Scan for the cell matching the given text and deliver its [x, y] coordinate at center. 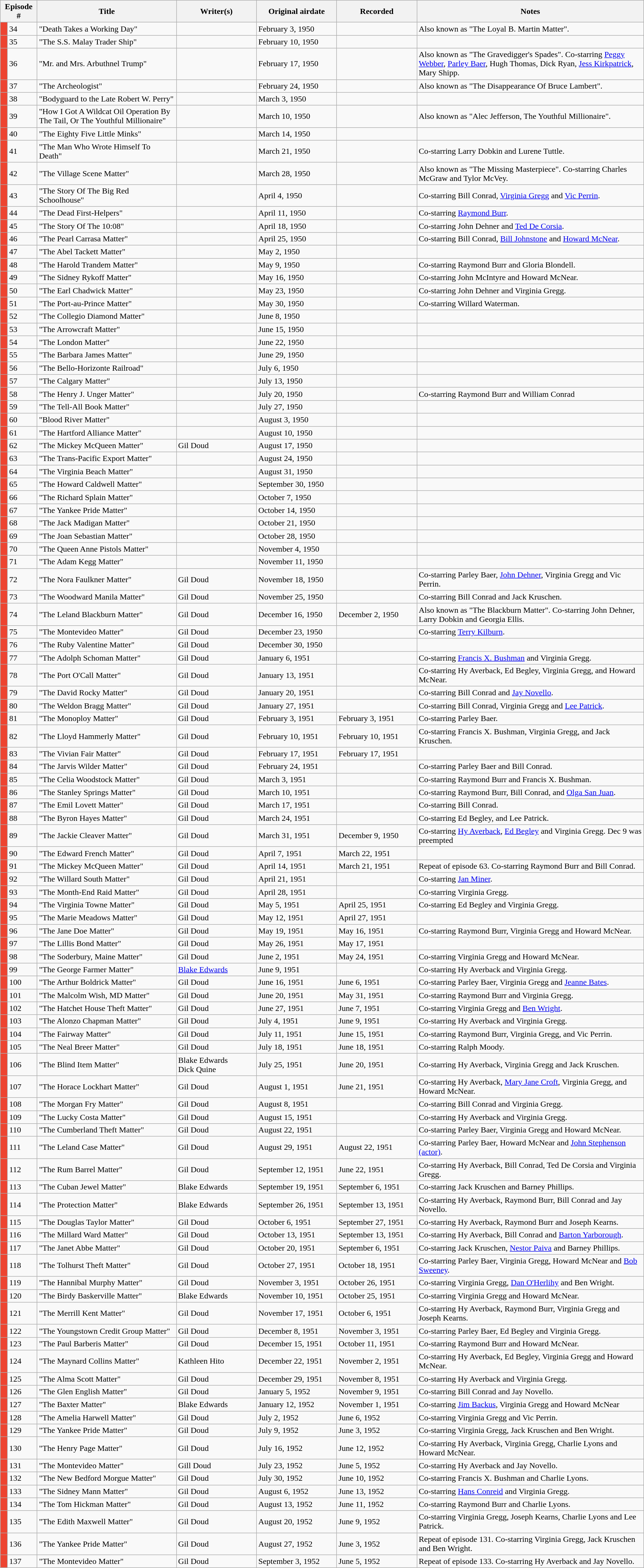
"The Rum Barrel Matter" [107, 1170]
126 [22, 1392]
"The Story Of The Big Red Schoolhouse" [107, 196]
October 14, 1950 [297, 510]
March 3, 1951 [297, 779]
Also known as "Alec Jefferson, The Youthful Millionaire". [530, 116]
March 10, 1951 [297, 792]
"The S.S. Malay Trader Ship" [107, 42]
April 4, 1950 [297, 196]
"The Calgary Matter" [107, 381]
October 25, 1951 [377, 1296]
122 [22, 1331]
41 [22, 151]
November 4, 1950 [297, 549]
January 27, 1951 [297, 706]
June 8, 1950 [297, 316]
66 [22, 497]
61 [22, 433]
Also known as "The Blackburn Matter". Co-starring John Dehner, Larry Dobkin and Georgia Ellis. [530, 614]
May 9, 1950 [297, 265]
"The Pearl Carrasa Matter" [107, 239]
118 [22, 1266]
"The Richard Splain Matter" [107, 497]
Co-starring Raymond Burr. [530, 213]
"The Glen English Matter" [107, 1392]
"The Cumberland Theft Matter" [107, 1130]
"The Lloyd Hammerly Matter" [107, 736]
November 17, 1951 [297, 1313]
92 [22, 879]
"The Baxter Matter" [107, 1405]
Co-starring Bill Conrad, Virginia Gregg and Lee Patrick. [530, 706]
135 [22, 1521]
48 [22, 265]
January 6, 1951 [297, 658]
October 21, 1950 [297, 523]
June 16, 1951 [297, 982]
"The Trans-Pacific Export Matter" [107, 459]
Co-starring Parley Baer, Virginia Gregg, Howard McNear and Bob Sweeney. [530, 1266]
September 12, 1951 [297, 1170]
78 [22, 676]
January 20, 1951 [297, 693]
Co-starring Virginia Gregg, Jack Kruschen and Ben Wright. [530, 1431]
49 [22, 278]
September 27, 1951 [377, 1222]
Co-starring Hy Averback, Bill Conrad, Ted De Corsia and Virginia Gregg. [530, 1170]
109 [22, 1117]
June 12, 1952 [377, 1448]
February 10, 1950 [297, 42]
"The Barbara James Matter" [107, 355]
November 2, 1951 [377, 1361]
December 9, 1950 [377, 836]
107 [22, 1086]
"The Janet Abbe Matter" [107, 1248]
53 [22, 329]
58 [22, 394]
Co-starring Bill Conrad. [530, 805]
August 20, 1952 [297, 1521]
Co-starring Hy Averback, Ed Begley and Virginia Gregg. Dec 9 was preempted [530, 836]
Notes [530, 12]
March 22, 1951 [377, 853]
Also known as "The Missing Masterpiece". Co-starring Charles McGraw and Tylor McVey. [530, 173]
110 [22, 1130]
127 [22, 1405]
December 30, 1950 [297, 645]
Co-starring Francis X. Bushman and Charlie Lyons. [530, 1478]
August 17, 1950 [297, 446]
103 [22, 1021]
March 31, 1951 [297, 836]
93 [22, 892]
March 3, 1950 [297, 99]
"The Collegio Diamond Matter" [107, 316]
Co-starring John Dehner and Ted De Corsia. [530, 226]
51 [22, 303]
Repeat of episode 131. Co-starring Virginia Gregg, Jack Kruschen and Ben Wright. [530, 1544]
February 24, 1950 [297, 86]
101 [22, 995]
November 11, 1950 [297, 562]
Recorded [377, 12]
May 31, 1951 [377, 995]
June 22, 1950 [297, 342]
"The Month-End Raid Matter" [107, 892]
June 15, 1951 [377, 1034]
December 2, 1950 [377, 614]
Co-starring Parley Baer, Howard McNear and John Stephenson (actor). [530, 1147]
Co-starring Hy Averback, Virginia Gregg and Jack Kruschen. [530, 1065]
Original airdate [297, 12]
June 6, 1952 [377, 1418]
Co-starring Raymond Burr and Virginia Gregg. [530, 995]
"The Sidney Rykoff Matter" [107, 278]
"The Douglas Taylor Matter" [107, 1222]
"The Woodward Manila Matter" [107, 597]
August 24, 1950 [297, 459]
October 11, 1951 [377, 1344]
108 [22, 1104]
July 20, 1950 [297, 394]
December 29, 1951 [297, 1379]
"Death Takes a Working Day" [107, 29]
July 18, 1951 [297, 1047]
35 [22, 42]
Co-starring Hy Averback, Mary Jane Croft, Virginia Gregg, and Howard McNear. [530, 1086]
"The Lucky Costa Matter" [107, 1117]
Co-starring Parley Baer, Ed Begley and Virginia Gregg. [530, 1331]
Co-starring Francis X. Bushman and Virginia Gregg. [530, 658]
86 [22, 792]
"The Queen Anne Pistols Matter" [107, 549]
Blake EdwardsDick Quine [216, 1065]
"The Arrowcraft Matter" [107, 329]
September 3, 1952 [297, 1561]
August 29, 1951 [297, 1147]
"The Fairway Matter" [107, 1034]
August 31, 1950 [297, 472]
August 3, 1950 [297, 420]
April 11, 1950 [297, 213]
May 16, 1950 [297, 278]
"The Tell-All Book Matter" [107, 407]
90 [22, 853]
"How I Got A Wildcat Oil Operation By The Tail, Or The Youthful Millionaire" [107, 116]
68 [22, 523]
64 [22, 472]
Co-starring Virginia Gregg, Dan O'Herlihy and Ben Wright. [530, 1283]
May 19, 1951 [297, 931]
Also known as "The Disappearance Of Bruce Lambert". [530, 86]
"The Youngstown Credit Group Matter" [107, 1331]
Co-starring Bill Conrad, Virginia Gregg and Vic Perrin. [530, 196]
76 [22, 645]
March 21, 1950 [297, 151]
"The Alma Scott Matter" [107, 1379]
Co-starring Parley Baer and Bill Conrad. [530, 767]
131 [22, 1465]
"The Jane Doe Matter" [107, 931]
116 [22, 1235]
73 [22, 597]
Co-starring Ed Begley, and Lee Patrick. [530, 818]
"The Amelia Harwell Matter" [107, 1418]
January 12, 1952 [297, 1405]
52 [22, 316]
June 6, 1951 [377, 982]
115 [22, 1222]
"The Lillis Bond Matter" [107, 944]
62 [22, 446]
August 13, 1952 [297, 1504]
Co-starring Jack Kruschen, Nestor Paiva and Barney Phillips. [530, 1248]
Co-starring Parley Baer, Virginia Gregg and Jeanne Bates. [530, 982]
May 24, 1951 [377, 957]
102 [22, 1008]
August 27, 1952 [297, 1544]
113 [22, 1187]
Repeat of episode 63. Co-starring Raymond Burr and Bill Conrad. [530, 866]
84 [22, 767]
"The Cuban Jewel Matter" [107, 1187]
"The Leland Case Matter" [107, 1147]
July 2, 1952 [297, 1418]
Kathleen Hito [216, 1361]
67 [22, 510]
May 23, 1950 [297, 291]
June 21, 1951 [377, 1086]
42 [22, 173]
March 14, 1950 [297, 134]
56 [22, 368]
57 [22, 381]
Co-starring Bill Conrad and Jack Kruschen. [530, 597]
October 7, 1950 [297, 497]
June 7, 1951 [377, 1008]
March 17, 1951 [297, 805]
45 [22, 226]
75 [22, 632]
"The London Matter" [107, 342]
"The Edith Maxwell Matter" [107, 1521]
November 1, 1951 [377, 1405]
95 [22, 918]
April 27, 1951 [377, 918]
Co-starring Ralph Moody. [530, 1047]
Co-starring Willard Waterman. [530, 303]
July 27, 1950 [297, 407]
Co-starring Parley Baer, Virginia Gregg and Howard McNear. [530, 1130]
December 16, 1950 [297, 614]
91 [22, 866]
July 23, 1952 [297, 1465]
"The Maynard Collins Matter" [107, 1361]
50 [22, 291]
111 [22, 1147]
"The Story Of The 10:08" [107, 226]
July 25, 1951 [297, 1065]
Co-starring Hy Averback, Raymond Burr, Bill Conrad and Jay Novello. [530, 1204]
Co-starring Parley Baer. [530, 719]
Co-starring Hy Averback and Jay Novello. [530, 1465]
114 [22, 1204]
Co-starring Raymond Burr and Gloria Blondell. [530, 265]
59 [22, 407]
"The Virginia Beach Matter" [107, 472]
December 8, 1951 [297, 1331]
Co-starring Raymond Burr and Charlie Lyons. [530, 1504]
"The Tom Hickman Matter" [107, 1504]
"The Tolhurst Theft Matter" [107, 1266]
March 24, 1951 [297, 818]
"The Eighty Five Little Minks" [107, 134]
June 9, 1952 [377, 1521]
Co-starring Hy Averback, Ed Begley, Virginia Gregg and Howard McNear. [530, 1361]
46 [22, 239]
70 [22, 549]
Co-starring Raymond Burr, Virginia Gregg, and Vic Perrin. [530, 1034]
"The Jackie Cleaver Matter" [107, 836]
April 14, 1951 [297, 866]
83 [22, 754]
134 [22, 1504]
Co-starring Hy Averback, Virginia Gregg, Charlie Lyons and Howard McNear. [530, 1448]
June 22, 1951 [377, 1170]
"The Celia Woodstock Matter" [107, 779]
Also known as "The Gravedigger's Spades". Co-starring Peggy Webber, Parley Baer, Hugh Thomas, Dick Ryan, Jess Kirkpatrick, Mary Shipp. [530, 64]
Co-starring Hy Averback, Ed Begley, Virginia Gregg, and Howard McNear. [530, 676]
130 [22, 1448]
105 [22, 1047]
Co-starring Jack Kruschen and Barney Phillips. [530, 1187]
April 18, 1950 [297, 226]
71 [22, 562]
136 [22, 1544]
77 [22, 658]
Co-starring Virginia Gregg and Ben Wright. [530, 1008]
"The Birdy Baskerville Matter" [107, 1296]
55 [22, 355]
99 [22, 970]
94 [22, 905]
"The Morgan Fry Matter" [107, 1104]
"The Village Scene Matter" [107, 173]
65 [22, 484]
43 [22, 196]
133 [22, 1491]
121 [22, 1313]
Co-starring Raymond Burr and Francis X. Bushman. [530, 779]
Gill Doud [216, 1465]
August 6, 1952 [297, 1491]
October 18, 1951 [377, 1266]
"The David Rocky Matter" [107, 693]
74 [22, 614]
54 [22, 342]
"The Port-au-Prince Matter" [107, 303]
March 10, 1950 [297, 116]
"The Leland Blackburn Matter" [107, 614]
Co-starring Ed Begley and Virginia Gregg. [530, 905]
March 21, 1951 [377, 866]
"Bodyguard to the Late Robert W. Perry" [107, 99]
Co-starring Virginia Gregg and Vic Perrin. [530, 1418]
October 28, 1950 [297, 536]
125 [22, 1379]
"The Neal Breer Matter" [107, 1047]
"The Weldon Bragg Matter" [107, 706]
September 19, 1951 [297, 1187]
"The Nora Faulkner Matter" [107, 579]
123 [22, 1344]
128 [22, 1418]
"The Marie Meadows Matter" [107, 918]
85 [22, 779]
June 10, 1952 [377, 1478]
"The Byron Hayes Matter" [107, 818]
"The Paul Barberis Matter" [107, 1344]
March 28, 1950 [297, 173]
January 13, 1951 [297, 676]
Co-starring Larry Dobkin and Lurene Tuttle. [530, 151]
"The Arthur Boldrick Matter" [107, 982]
November 8, 1951 [377, 1379]
June 18, 1951 [377, 1047]
Co-starring Hy Averback, Raymond Burr and Joseph Kearns. [530, 1222]
119 [22, 1283]
137 [22, 1561]
39 [22, 116]
80 [22, 706]
April 21, 1951 [297, 879]
60 [22, 420]
120 [22, 1296]
November 10, 1951 [297, 1296]
97 [22, 944]
81 [22, 719]
"The Emil Lovett Matter" [107, 805]
82 [22, 736]
"The Henry Page Matter" [107, 1448]
December 15, 1951 [297, 1344]
37 [22, 86]
July 9, 1952 [297, 1431]
"The Joan Sebastian Matter" [107, 536]
Co-starring Raymond Burr and Howard McNear. [530, 1344]
38 [22, 99]
November 9, 1951 [377, 1392]
May 26, 1951 [297, 944]
May 16, 1951 [377, 931]
"The Alonzo Chapman Matter" [107, 1021]
"The Merrill Kent Matter" [107, 1313]
44 [22, 213]
34 [22, 29]
Co-starring Parley Baer, John Dehner, Virginia Gregg and Vic Perrin. [530, 579]
Co-starring Raymond Burr and William Conrad [530, 394]
87 [22, 805]
"The Bello-Horizonte Railroad" [107, 368]
June 27, 1951 [297, 1008]
"The George Farmer Matter" [107, 970]
88 [22, 818]
"The Hatchet House Theft Matter" [107, 1008]
Co-starring John Dehner and Virginia Gregg. [530, 291]
Co-starring Hy Averback, Raymond Burr, Virginia Gregg and Joseph Kearns. [530, 1313]
October 27, 1951 [297, 1266]
"The Howard Caldwell Matter" [107, 484]
August 15, 1951 [297, 1117]
May 2, 1950 [297, 252]
"The Sidney Mann Matter" [107, 1491]
"The Hartford Alliance Matter" [107, 433]
April 25, 1951 [377, 905]
November 25, 1950 [297, 597]
Co-starring John McIntyre and Howard McNear. [530, 278]
"The Adam Kegg Matter" [107, 562]
April 25, 1950 [297, 239]
"The Archeologist" [107, 86]
August 8, 1951 [297, 1104]
Writer(s) [216, 12]
Co-starring Raymond Burr, Virginia Gregg and Howard McNear. [530, 931]
"The New Bedford Morgue Matter" [107, 1478]
"The Malcolm Wish, MD Matter" [107, 995]
"The Port O'Call Matter" [107, 676]
72 [22, 579]
98 [22, 957]
May 30, 1950 [297, 303]
129 [22, 1431]
112 [22, 1170]
36 [22, 64]
October 20, 1951 [297, 1248]
Co-starring Jim Backus, Virginia Gregg and Howard McNear [530, 1405]
July 11, 1951 [297, 1034]
"The Henry J. Unger Matter" [107, 394]
"The Edward French Matter" [107, 853]
Co-starring Virginia Gregg, Joseph Kearns, Charlie Lyons and Lee Patrick. [530, 1521]
July 30, 1952 [297, 1478]
Co-starring Terry Kilburn. [530, 632]
"The Horace Lockhart Matter" [107, 1086]
September 26, 1951 [297, 1204]
Title [107, 12]
"The Man Who Wrote Himself To Death" [107, 151]
Co-starring Francis X. Bushman, Virginia Gregg, and Jack Kruschen. [530, 736]
October 13, 1951 [297, 1235]
Co-starring Hans Conreid and Virginia Gregg. [530, 1491]
"Mr. and Mrs. Arbuthnel Trump" [107, 64]
April 28, 1951 [297, 892]
104 [22, 1034]
September 30, 1950 [297, 484]
Co-starring Virginia Gregg. [530, 892]
"The Millard Ward Matter" [107, 1235]
"The Abel Tackett Matter" [107, 252]
Co-starring Jan Miner. [530, 879]
"The Jack Madigan Matter" [107, 523]
117 [22, 1248]
"The Stanley Springs Matter" [107, 792]
July 4, 1951 [297, 1021]
"The Harold Trandem Matter" [107, 265]
June 11, 1952 [377, 1504]
April 7, 1951 [297, 853]
"The Adolph Schoman Matter" [107, 658]
December 23, 1950 [297, 632]
July 13, 1950 [297, 381]
"The Hannibal Murphy Matter" [107, 1283]
"The Monoploy Matter" [107, 719]
"The Willard South Matter" [107, 879]
47 [22, 252]
"The Earl Chadwick Matter" [107, 291]
"The Blind Item Matter" [107, 1065]
Co-starring Hy Averback, Bill Conrad and Barton Yarborough. [530, 1235]
69 [22, 536]
"The Dead First-Helpers" [107, 213]
December 22, 1951 [297, 1361]
Episode # [19, 12]
June 13, 1952 [377, 1491]
August 10, 1950 [297, 433]
November 18, 1950 [297, 579]
"The Soderbury, Maine Matter" [107, 957]
"The Jarvis Wilder Matter" [107, 767]
Co-starring Bill Conrad, Bill Johnstone and Howard McNear. [530, 239]
"The Vivian Fair Matter" [107, 754]
89 [22, 836]
Co-starring Raymond Burr, Bill Conrad, and Olga San Juan. [530, 792]
July 16, 1952 [297, 1448]
40 [22, 134]
100 [22, 982]
Repeat of episode 133. Co-starring Hy Averback and Jay Novello. [530, 1561]
June 29, 1950 [297, 355]
October 26, 1951 [377, 1283]
February 17, 1950 [297, 64]
August 1, 1951 [297, 1086]
Also known as "The Loyal B. Martin Matter". [530, 29]
February 3, 1950 [297, 29]
June 15, 1950 [297, 329]
Co-starring Bill Conrad and Virginia Gregg. [530, 1104]
"The Ruby Valentine Matter" [107, 645]
132 [22, 1478]
"Blood River Matter" [107, 420]
79 [22, 693]
"The Virginia Towne Matter" [107, 905]
May 5, 1951 [297, 905]
May 17, 1951 [377, 944]
February 24, 1951 [297, 767]
96 [22, 931]
January 5, 1952 [297, 1392]
63 [22, 459]
124 [22, 1361]
"The Protection Matter" [107, 1204]
106 [22, 1065]
July 6, 1950 [297, 368]
May 12, 1951 [297, 918]
June 2, 1951 [297, 957]
